Identify which cell holds the provided text, then report its (X, Y) central coordinate. 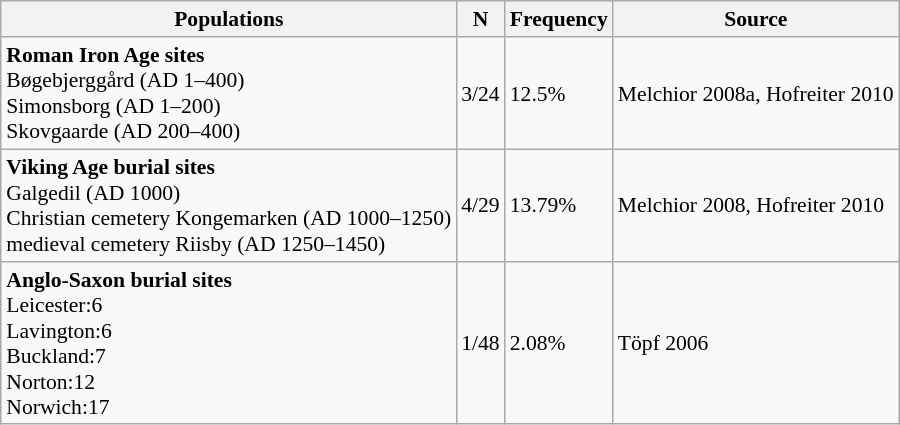
N (480, 19)
4/29 (480, 205)
2.08% (559, 342)
13.79% (559, 205)
Töpf 2006 (756, 342)
Populations (228, 19)
3/24 (480, 93)
Source (756, 19)
Roman Iron Age sitesBøgebjerggård (AD 1–400)Simonsborg (AD 1–200)Skovgaarde (AD 200–400) (228, 93)
Frequency (559, 19)
1/48 (480, 342)
Melchior 2008, Hofreiter 2010 (756, 205)
12.5% (559, 93)
Viking Age burial sitesGalgedil (AD 1000)Christian cemetery Kongemarken (AD 1000–1250)medieval cemetery Riisby (AD 1250–1450) (228, 205)
Melchior 2008a, Hofreiter 2010 (756, 93)
Anglo-Saxon burial sitesLeicester:6Lavington:6Buckland:7Norton:12Norwich:17 (228, 342)
